Extract the [x, y] coordinate from the center of the cell holding the provided text.  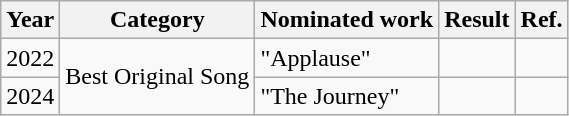
"Applause" [347, 58]
Ref. [542, 20]
Category [158, 20]
Best Original Song [158, 77]
Result [477, 20]
2022 [30, 58]
"The Journey" [347, 96]
Year [30, 20]
2024 [30, 96]
Nominated work [347, 20]
